Provide the (X, Y) coordinate of the cell's center where the given text is located.  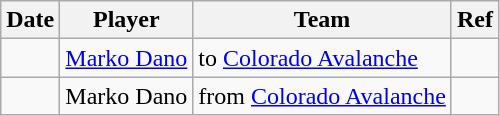
to Colorado Avalanche (322, 58)
Date (30, 20)
Ref (474, 20)
from Colorado Avalanche (322, 96)
Team (322, 20)
Player (126, 20)
